Locate the cell with the specified text and output its [x, y] center coordinate. 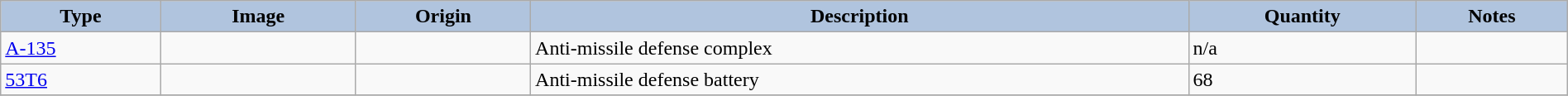
n/a [1302, 48]
53Т6 [81, 79]
Image [258, 17]
68 [1302, 79]
Anti-missile defense battery [860, 79]
Quantity [1302, 17]
А-135 [81, 48]
Description [860, 17]
Origin [443, 17]
Notes [1492, 17]
Type [81, 17]
Anti-missile defense complex [860, 48]
